Extract the [x, y] coordinate from the center of the cell holding the provided text.  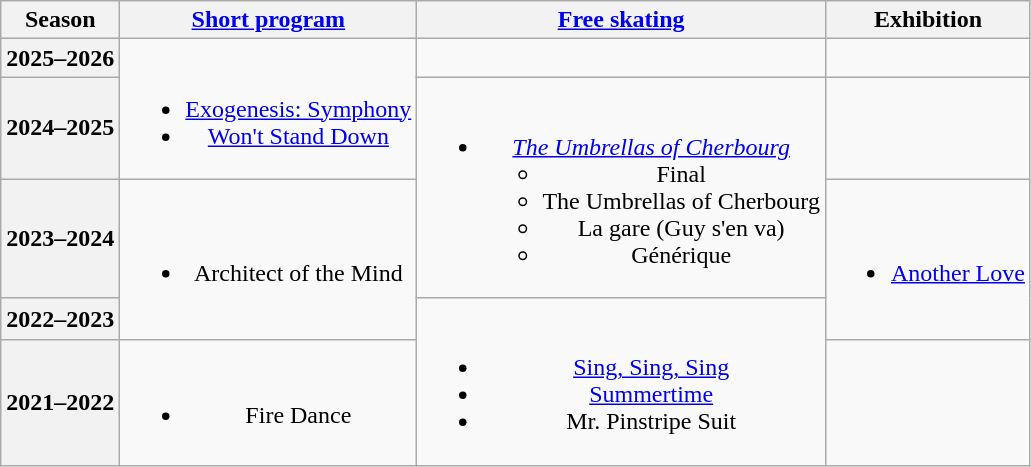
Architect of the Mind [268, 260]
Exogenesis: Symphony Won't Stand Down [268, 109]
The Umbrellas of Cherbourg Final The Umbrellas of Cherbourg La gare (Guy s'en va) Générique [622, 188]
2022–2023 [60, 319]
2024–2025 [60, 128]
2023–2024 [60, 238]
Exhibition [928, 20]
Free skating [622, 20]
Fire Dance [268, 402]
Another Love [928, 260]
2025–2026 [60, 58]
Sing, Sing, Sing Summertime Mr. Pinstripe Suit [622, 382]
2021–2022 [60, 402]
Season [60, 20]
Short program [268, 20]
